Output the (x, y) coordinate of the center of the cell containing the given text.  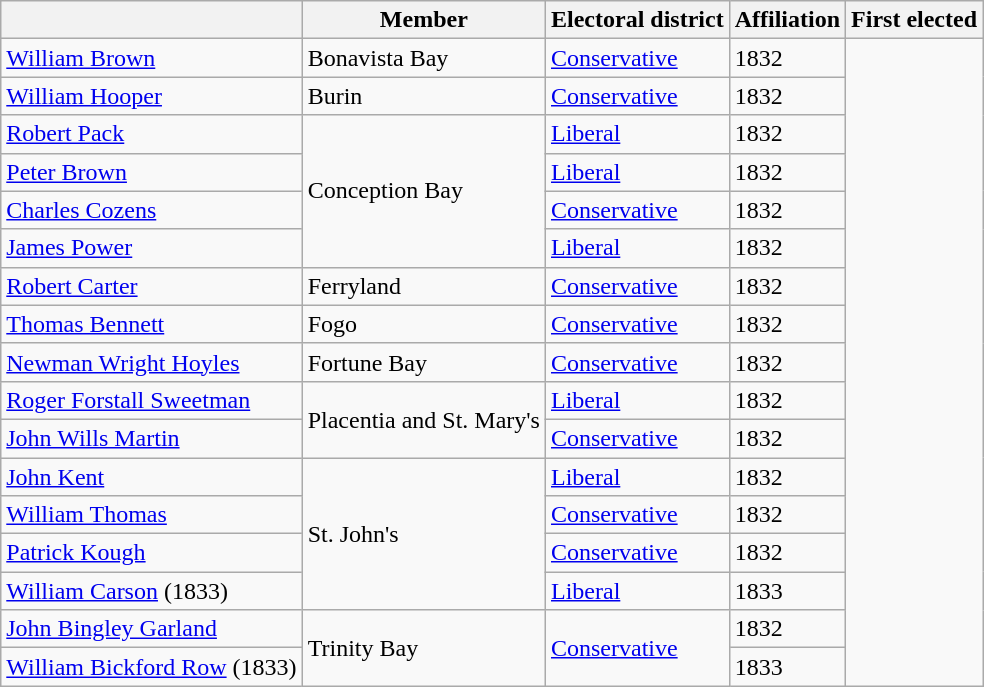
Member (424, 20)
Ferryland (424, 286)
Charles Cozens (152, 210)
Trinity Bay (424, 648)
Conception Bay (424, 191)
William Hooper (152, 96)
Roger Forstall Sweetman (152, 400)
William Thomas (152, 515)
St. John's (424, 534)
Fortune Bay (424, 362)
Robert Pack (152, 134)
William Bickford Row (1833) (152, 667)
John Bingley Garland (152, 629)
Bonavista Bay (424, 58)
Patrick Kough (152, 553)
Burin (424, 96)
Thomas Bennett (152, 324)
Fogo (424, 324)
First elected (914, 20)
John Kent (152, 477)
Newman Wright Hoyles (152, 362)
Robert Carter (152, 286)
Peter Brown (152, 172)
James Power (152, 248)
John Wills Martin (152, 438)
William Carson (1833) (152, 591)
Placentia and St. Mary's (424, 419)
William Brown (152, 58)
Electoral district (637, 20)
Affiliation (787, 20)
